Return the (X, Y) coordinate for the center point of the cell that contains the specified text.  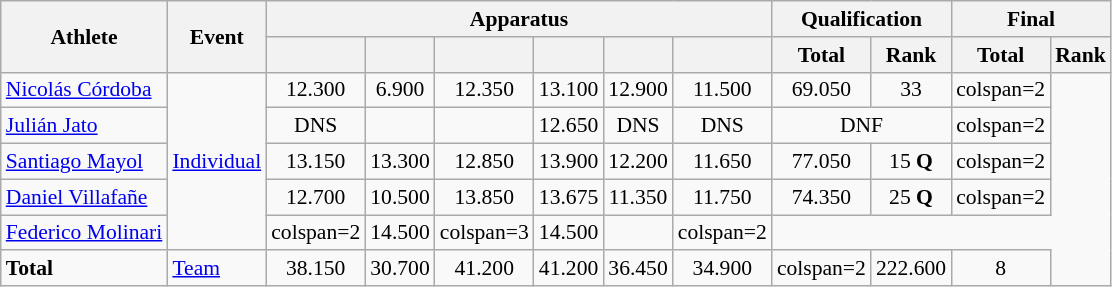
12.300 (316, 90)
25 Q (911, 197)
Federico Molinari (84, 233)
Daniel Villafañe (84, 197)
77.050 (822, 162)
13.100 (568, 90)
222.600 (911, 269)
33 (911, 90)
Nicolás Córdoba (84, 90)
34.900 (722, 269)
12.850 (484, 162)
Event (216, 36)
12.200 (638, 162)
13.900 (568, 162)
DNF (862, 126)
8 (1000, 269)
Julián Jato (84, 126)
13.850 (484, 197)
12.700 (316, 197)
Final (1031, 19)
colspan=3 (484, 233)
74.350 (822, 197)
6.900 (400, 90)
12.650 (568, 126)
69.050 (822, 90)
Apparatus (519, 19)
11.350 (638, 197)
Individual (216, 161)
11.500 (722, 90)
12.350 (484, 90)
12.900 (638, 90)
Athlete (84, 36)
Qualification (862, 19)
13.675 (568, 197)
13.150 (316, 162)
15 Q (911, 162)
Team (216, 269)
11.750 (722, 197)
10.500 (400, 197)
Santiago Mayol (84, 162)
11.650 (722, 162)
30.700 (400, 269)
13.300 (400, 162)
36.450 (638, 269)
38.150 (316, 269)
